Determine the (x, y) coordinate at the center of the cell enclosing the given text.  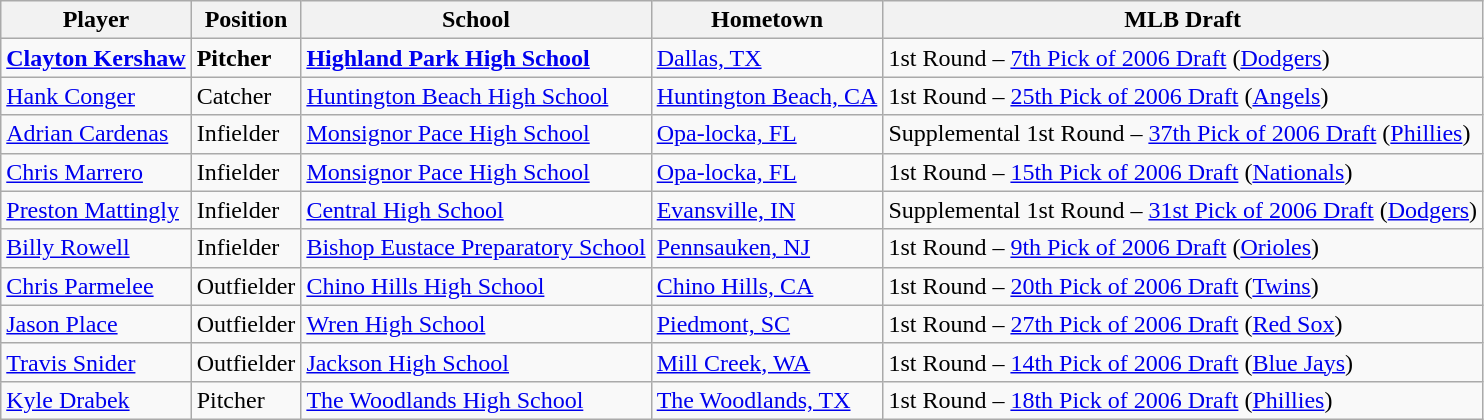
Bishop Eustace Preparatory School (476, 248)
1st Round – 18th Pick of 2006 Draft (Phillies) (1183, 400)
1st Round – 7th Pick of 2006 Draft (Dodgers) (1183, 58)
School (476, 20)
Jason Place (96, 324)
The Woodlands High School (476, 400)
Chris Parmelee (96, 286)
Wren High School (476, 324)
Catcher (246, 96)
MLB Draft (1183, 20)
Supplemental 1st Round – 31st Pick of 2006 Draft (Dodgers) (1183, 210)
Adrian Cardenas (96, 134)
Clayton Kershaw (96, 58)
Preston Mattingly (96, 210)
1st Round – 15th Pick of 2006 Draft (Nationals) (1183, 172)
Position (246, 20)
Piedmont, SC (767, 324)
Supplemental 1st Round – 37th Pick of 2006 Draft (Phillies) (1183, 134)
Kyle Drabek (96, 400)
1st Round – 20th Pick of 2006 Draft (Twins) (1183, 286)
Hank Conger (96, 96)
Mill Creek, WA (767, 362)
Billy Rowell (96, 248)
1st Round – 14th Pick of 2006 Draft (Blue Jays) (1183, 362)
Chino Hills, CA (767, 286)
Central High School (476, 210)
1st Round – 9th Pick of 2006 Draft (Orioles) (1183, 248)
Highland Park High School (476, 58)
Huntington Beach High School (476, 96)
1st Round – 27th Pick of 2006 Draft (Red Sox) (1183, 324)
1st Round – 25th Pick of 2006 Draft (Angels) (1183, 96)
Huntington Beach, CA (767, 96)
Hometown (767, 20)
Chino Hills High School (476, 286)
The Woodlands, TX (767, 400)
Travis Snider (96, 362)
Pennsauken, NJ (767, 248)
Chris Marrero (96, 172)
Dallas, TX (767, 58)
Player (96, 20)
Evansville, IN (767, 210)
Jackson High School (476, 362)
